Search for the cell housing the specified text and yield its (X, Y) center coordinate. 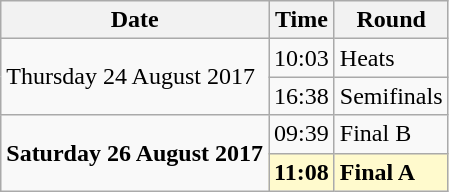
11:08 (302, 172)
Thursday 24 August 2017 (135, 77)
Time (302, 20)
Round (391, 20)
Saturday 26 August 2017 (135, 153)
16:38 (302, 96)
Semifinals (391, 96)
Final B (391, 134)
Heats (391, 58)
10:03 (302, 58)
09:39 (302, 134)
Date (135, 20)
Final A (391, 172)
